From the cell containing the given text, extract its center point as [X, Y] coordinate. 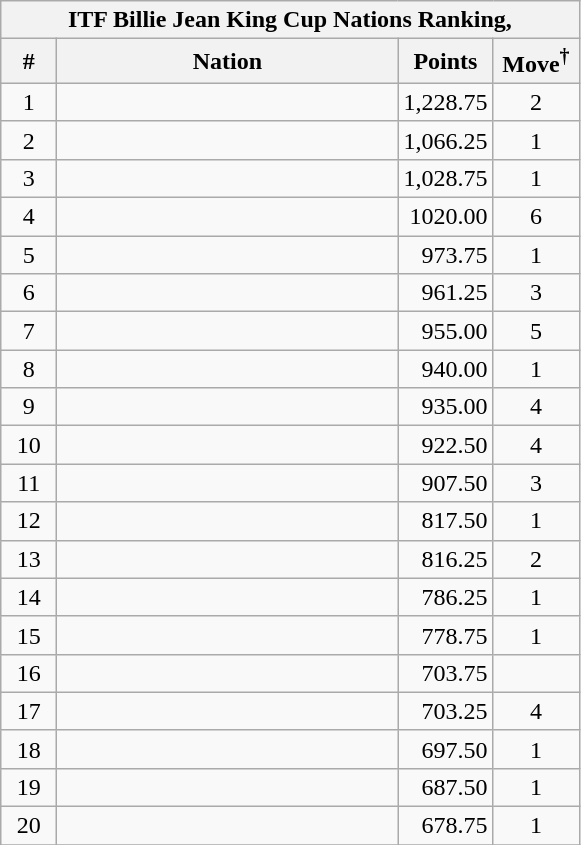
922.50 [446, 445]
817.50 [446, 521]
940.00 [446, 369]
Points [446, 62]
18 [29, 749]
Nation [228, 62]
ITF Billie Jean King Cup Nations Ranking, [290, 20]
16 [29, 673]
816.25 [446, 559]
907.50 [446, 483]
786.25 [446, 597]
697.50 [446, 749]
14 [29, 597]
687.50 [446, 787]
703.25 [446, 711]
1,028.75 [446, 178]
12 [29, 521]
19 [29, 787]
961.25 [446, 293]
# [29, 62]
678.75 [446, 826]
973.75 [446, 255]
Move† [536, 62]
13 [29, 559]
955.00 [446, 331]
11 [29, 483]
1,066.25 [446, 140]
20 [29, 826]
8 [29, 369]
778.75 [446, 635]
7 [29, 331]
9 [29, 407]
935.00 [446, 407]
10 [29, 445]
1020.00 [446, 217]
15 [29, 635]
703.75 [446, 673]
17 [29, 711]
1,228.75 [446, 102]
